For the text-containing cell, return its midpoint in [x, y] coordinate format. 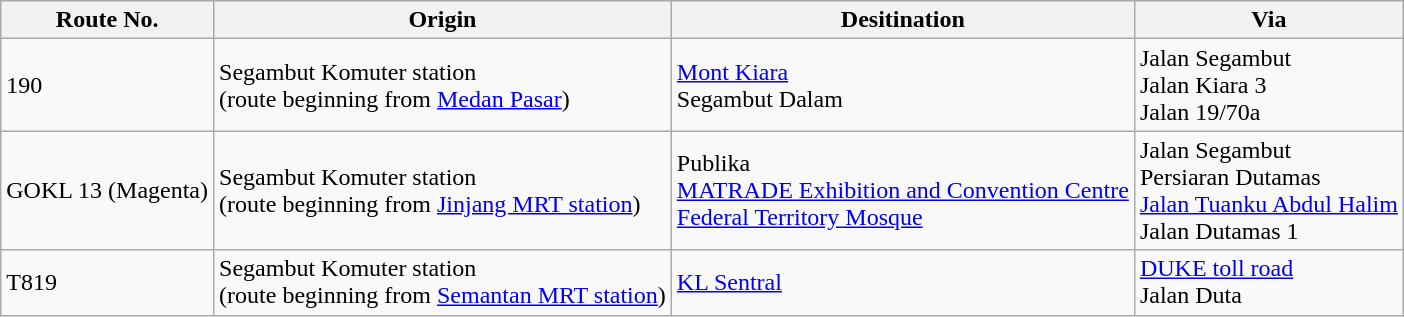
Segambut Komuter station(route beginning from Semantan MRT station) [443, 282]
Mont KiaraSegambut Dalam [902, 85]
T819 [108, 282]
Route No. [108, 20]
DUKE toll roadJalan Duta [1268, 282]
Origin [443, 20]
PublikaMATRADE Exhibition and Convention Centre Federal Territory Mosque [902, 190]
Jalan SegambutJalan Kiara 3Jalan 19/70a [1268, 85]
Jalan SegambutPersiaran Dutamas Jalan Tuanku Abdul Halim Jalan Dutamas 1 [1268, 190]
Segambut Komuter station (route beginning from Medan Pasar) [443, 85]
Via [1268, 20]
GOKL 13 (Magenta) [108, 190]
Segambut Komuter station(route beginning from Jinjang MRT station) [443, 190]
KL Sentral [902, 282]
Desitination [902, 20]
190 [108, 85]
